Locate the cell with the specified text and output its [X, Y] center coordinate. 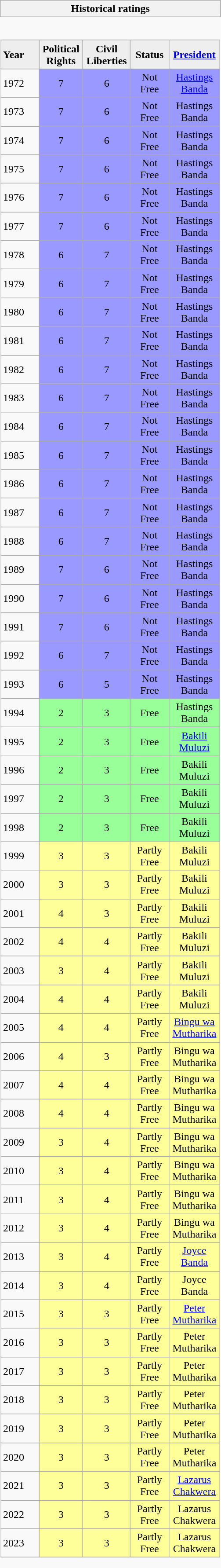
President [194, 55]
2005 [20, 1028]
Status [149, 55]
2020 [20, 1457]
1989 [20, 569]
Year [20, 55]
1991 [20, 627]
1997 [20, 799]
1979 [20, 283]
1996 [20, 770]
2017 [20, 1371]
1993 [20, 685]
1980 [20, 312]
1999 [20, 856]
1974 [20, 140]
2006 [20, 1056]
5 [107, 685]
1977 [20, 226]
Political Rights [61, 55]
2015 [20, 1314]
1988 [20, 541]
2016 [20, 1343]
2007 [20, 1085]
2019 [20, 1428]
2003 [20, 971]
1985 [20, 455]
1994 [20, 713]
2011 [20, 1199]
2009 [20, 1142]
1987 [20, 512]
1995 [20, 742]
2000 [20, 884]
2002 [20, 942]
Historical ratings [111, 9]
2018 [20, 1400]
2012 [20, 1228]
2004 [20, 999]
2023 [20, 1543]
1978 [20, 255]
2013 [20, 1257]
Civil Liberties [107, 55]
2021 [20, 1485]
1972 [20, 83]
1986 [20, 484]
1976 [20, 198]
2008 [20, 1114]
1973 [20, 112]
2010 [20, 1171]
2022 [20, 1514]
1975 [20, 169]
1983 [20, 398]
1998 [20, 827]
1984 [20, 427]
1990 [20, 598]
1982 [20, 370]
2014 [20, 1286]
1992 [20, 656]
2001 [20, 913]
1981 [20, 341]
